Return the (X, Y) coordinate for the center point of the cell that contains the specified text.  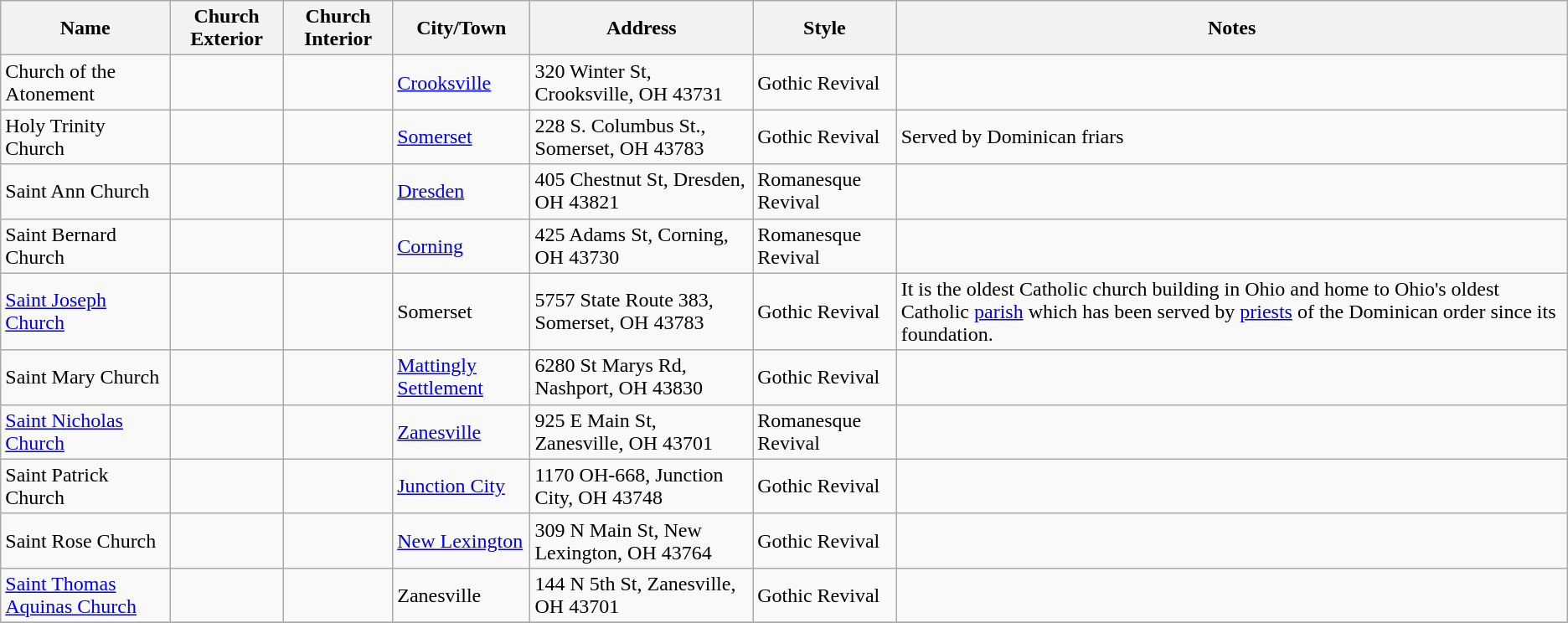
New Lexington (462, 541)
Served by Dominican friars (1231, 137)
Church of the Atonement (85, 82)
925 E Main St, Zanesville, OH 43701 (642, 432)
5757 State Route 383, Somerset, OH 43783 (642, 311)
Mattingly Settlement (462, 377)
Address (642, 28)
228 S. Columbus St., Somerset, OH 43783 (642, 137)
320 Winter St, Crooksville, OH 43731 (642, 82)
Saint Bernard Church (85, 246)
Church Interior (338, 28)
City/Town (462, 28)
Saint Thomas Aquinas Church (85, 595)
Dresden (462, 191)
Saint Patrick Church (85, 486)
Church Exterior (227, 28)
309 N Main St, New Lexington, OH 43764 (642, 541)
Crooksville (462, 82)
Holy Trinity Church (85, 137)
Saint Mary Church (85, 377)
144 N 5th St, Zanesville, OH 43701 (642, 595)
Saint Rose Church (85, 541)
Notes (1231, 28)
Name (85, 28)
Saint Joseph Church (85, 311)
6280 St Marys Rd, Nashport, OH 43830 (642, 377)
Style (824, 28)
Junction City (462, 486)
Saint Ann Church (85, 191)
1170 OH-668, Junction City, OH 43748 (642, 486)
425 Adams St, Corning, OH 43730 (642, 246)
405 Chestnut St, Dresden, OH 43821 (642, 191)
Corning (462, 246)
Saint Nicholas Church (85, 432)
